For the text-containing cell, return its midpoint in [X, Y] coordinate format. 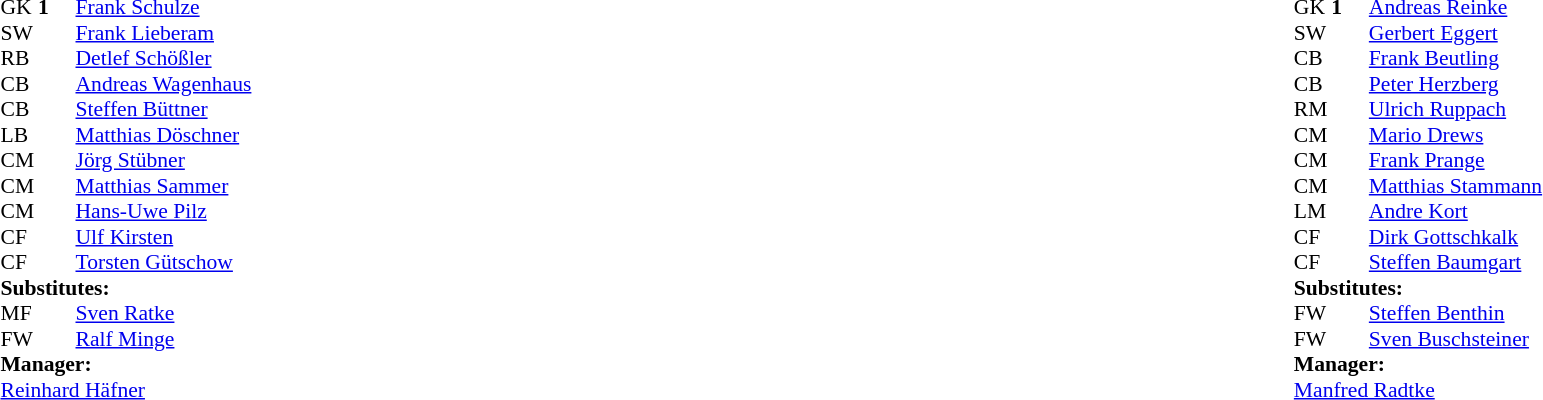
RM [1313, 109]
Ulf Kirsten [164, 237]
Peter Herzberg [1456, 84]
Matthias Stammann [1456, 186]
Dirk Gottschkalk [1456, 237]
Steffen Benthin [1456, 313]
Ulrich Ruppach [1456, 109]
Frank Beutling [1456, 59]
Matthias Sammer [164, 186]
Steffen Baumgart [1456, 263]
Andre Kort [1456, 211]
MF [19, 313]
Frank Prange [1456, 161]
LB [19, 135]
Gerbert Eggert [1456, 33]
Matthias Döschner [164, 135]
Andreas Wagenhaus [164, 84]
Torsten Gütschow [164, 263]
Jörg Stübner [164, 161]
Ralf Minge [164, 339]
Steffen Büttner [164, 109]
Detlef Schößler [164, 59]
Sven Ratke [164, 313]
Hans-Uwe Pilz [164, 211]
RB [19, 59]
Frank Lieberam [164, 33]
Sven Buschsteiner [1456, 339]
LM [1313, 211]
Mario Drews [1456, 135]
